For the text-containing cell, return its midpoint in (X, Y) coordinate format. 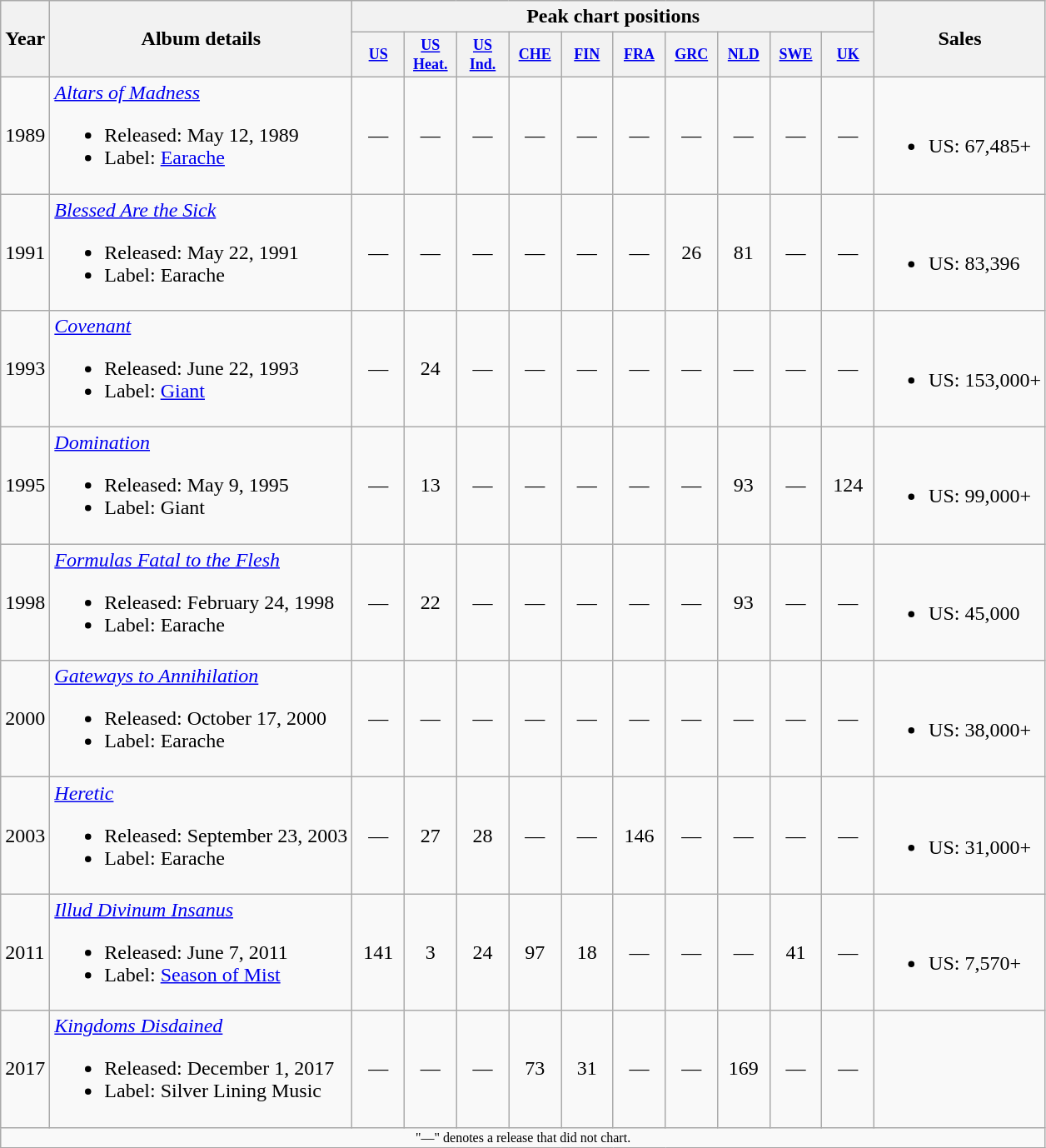
US: 31,000+ (960, 836)
28 (483, 836)
Album details (202, 39)
27 (430, 836)
18 (588, 952)
2000 (25, 719)
NLD (745, 55)
US: 153,000+ (960, 369)
US (378, 55)
1989 (25, 135)
Peak chart positions (613, 17)
"—" denotes a release that did not chart. (523, 1137)
2011 (25, 952)
USHeat. (430, 55)
1991 (25, 252)
HereticReleased: September 23, 2003Label: Earache (202, 836)
31 (588, 1069)
US: 45,000 (960, 602)
Year (25, 39)
26 (691, 252)
US: 83,396 (960, 252)
124 (848, 486)
Kingdoms DisdainedReleased: December 1, 2017Label: Silver Lining Music (202, 1069)
FIN (588, 55)
81 (745, 252)
2003 (25, 836)
Illud Divinum InsanusReleased: June 7, 2011Label: Season of Mist (202, 952)
Sales (960, 39)
DominationReleased: May 9, 1995Label: Giant (202, 486)
GRC (691, 55)
1995 (25, 486)
CovenantReleased: June 22, 1993Label: Giant (202, 369)
1993 (25, 369)
22 (430, 602)
US: 7,570+ (960, 952)
146 (640, 836)
CHE (535, 55)
USInd. (483, 55)
US: 99,000+ (960, 486)
UK (848, 55)
3 (430, 952)
169 (745, 1069)
2017 (25, 1069)
97 (535, 952)
Altars of MadnessReleased: May 12, 1989Label: Earache (202, 135)
13 (430, 486)
73 (535, 1069)
FRA (640, 55)
Blessed Are the SickReleased: May 22, 1991Label: Earache (202, 252)
US: 67,485+ (960, 135)
Gateways to AnnihilationReleased: October 17, 2000Label: Earache (202, 719)
41 (796, 952)
US: 38,000+ (960, 719)
1998 (25, 602)
141 (378, 952)
Formulas Fatal to the FleshReleased: February 24, 1998Label: Earache (202, 602)
SWE (796, 55)
